For the text-containing cell, return its midpoint in [X, Y] coordinate format. 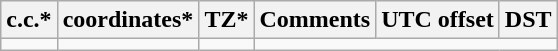
coordinates* [128, 20]
DST [528, 20]
c.c.* [29, 20]
Comments [315, 20]
TZ* [226, 20]
UTC offset [438, 20]
